Capture the cell that displays the provided text and extract its (x, y) central coordinate. 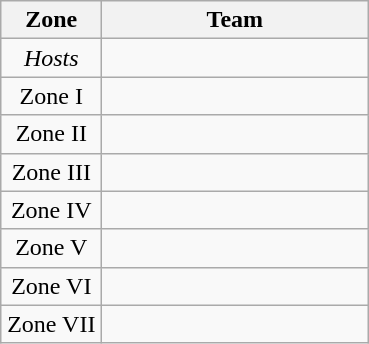
Zone VII (52, 324)
Zone II (52, 134)
Zone (52, 20)
Zone VI (52, 286)
Zone I (52, 96)
Team (235, 20)
Hosts (52, 58)
Zone V (52, 248)
Zone III (52, 172)
Zone IV (52, 210)
